Determine the [x, y] coordinate at the center of the cell enclosing the given text.  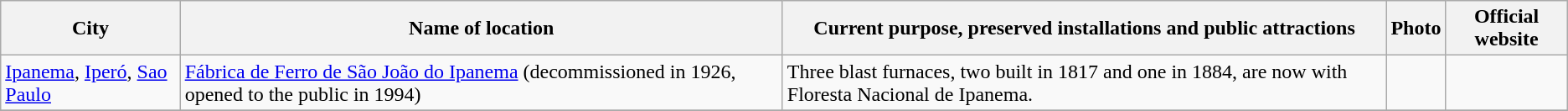
Current purpose, preserved installations and public attractions [1084, 29]
Three blast furnaces, two built in 1817 and one in 1884, are now with Floresta Nacional de Ipanema. [1084, 82]
Official website [1506, 29]
Fábrica de Ferro de São João do Ipanema (decommissioned in 1926, opened to the public in 1994) [481, 82]
Name of location [481, 29]
Ipanema, Iperó, Sao Paulo [90, 82]
Photo [1416, 29]
City [90, 29]
